For the text-containing cell, return its midpoint in (x, y) coordinate format. 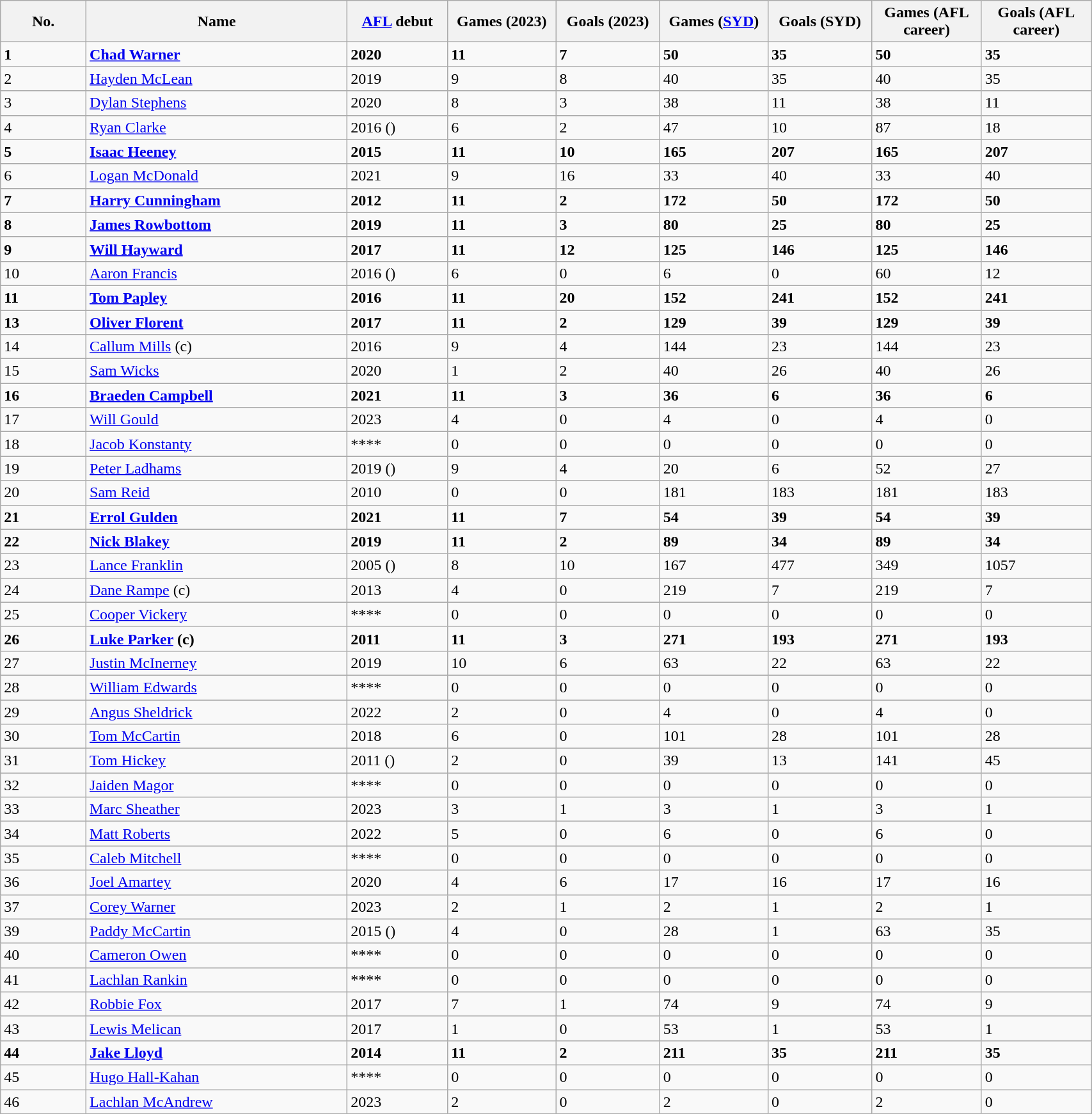
Lachlan McAndrew (217, 1101)
Jake Lloyd (217, 1053)
Will Hayward (217, 249)
Corey Warner (217, 907)
Tom McCartin (217, 736)
Cameron Owen (217, 955)
James Rowbottom (217, 225)
Justin McInerney (217, 663)
Goals (2023) (608, 22)
Chad Warner (217, 54)
Aaron Francis (217, 273)
Angus Sheldrick (217, 712)
44 (44, 1053)
Callum Mills (c) (217, 347)
60 (926, 273)
14 (44, 347)
Harry Cunningham (217, 200)
William Edwards (217, 687)
1057 (1036, 566)
Will Gould (217, 420)
2012 (398, 200)
42 (44, 1004)
2005 () (398, 566)
167 (714, 566)
2015 (398, 152)
43 (44, 1028)
Marc Sheather (217, 809)
Name (217, 22)
24 (44, 590)
31 (44, 761)
37 (44, 907)
Logan McDonald (217, 176)
Robbie Fox (217, 1004)
19 (44, 468)
Games (SYD) (714, 22)
30 (44, 736)
Caleb Mitchell (217, 858)
2015 () (398, 931)
15 (44, 371)
2018 (398, 736)
Lance Franklin (217, 566)
87 (926, 127)
Dylan Stephens (217, 103)
29 (44, 712)
52 (926, 468)
Hayden McLean (217, 79)
Tom Papley (217, 298)
141 (926, 761)
No. (44, 22)
Joel Amartey (217, 882)
Errol Gulden (217, 517)
2014 (398, 1053)
Games (AFL career) (926, 22)
2011 () (398, 761)
2013 (398, 590)
Lachlan Rankin (217, 980)
Isaac Heeney (217, 152)
349 (926, 566)
Jaiden Magor (217, 785)
477 (819, 566)
Lewis Melican (217, 1028)
Sam Reid (217, 493)
Ryan Clarke (217, 127)
Sam Wicks (217, 371)
Matt Roberts (217, 834)
Jacob Konstanty (217, 444)
41 (44, 980)
2010 (398, 493)
2019 () (398, 468)
Goals (AFL career) (1036, 22)
Tom Hickey (217, 761)
Braeden Campbell (217, 395)
47 (714, 127)
Peter Ladhams (217, 468)
21 (44, 517)
Dane Rampe (c) (217, 590)
Paddy McCartin (217, 931)
Cooper Vickery (217, 614)
Hugo Hall-Kahan (217, 1077)
Nick Blakey (217, 541)
2011 (398, 639)
AFL debut (398, 22)
Goals (SYD) (819, 22)
Oliver Florent (217, 322)
Games (2023) (502, 22)
46 (44, 1101)
Luke Parker (c) (217, 639)
32 (44, 785)
